Determine the [X, Y] coordinate at the center of the cell enclosing the given text.  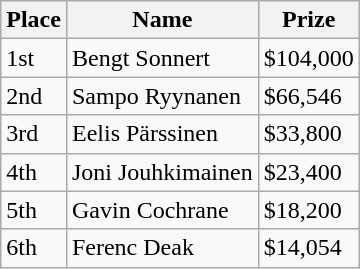
2nd [34, 96]
$66,546 [308, 96]
Ferenc Deak [162, 248]
6th [34, 248]
1st [34, 58]
5th [34, 210]
Bengt Sonnert [162, 58]
$18,200 [308, 210]
$14,054 [308, 248]
Joni Jouhkimainen [162, 172]
Name [162, 20]
Place [34, 20]
$104,000 [308, 58]
Eelis Pärssinen [162, 134]
4th [34, 172]
Gavin Cochrane [162, 210]
Sampo Ryynanen [162, 96]
$23,400 [308, 172]
$33,800 [308, 134]
Prize [308, 20]
3rd [34, 134]
